Return the (x, y) coordinate for the center point of the cell that contains the specified text.  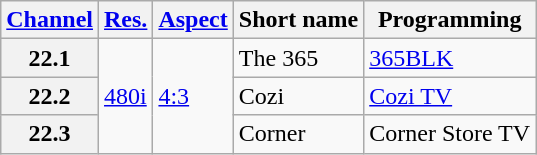
Cozi (298, 96)
480i (126, 96)
22.3 (50, 134)
Short name (298, 20)
The 365 (298, 58)
22.2 (50, 96)
Aspect (193, 20)
Cozi TV (450, 96)
4:3 (193, 96)
Corner (298, 134)
Programming (450, 20)
Res. (126, 20)
Corner Store TV (450, 134)
365BLK (450, 58)
22.1 (50, 58)
Channel (50, 20)
